For the text-containing cell, return its midpoint in (x, y) coordinate format. 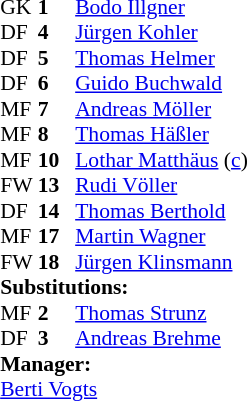
5 (57, 58)
18 (57, 262)
4 (57, 33)
10 (57, 160)
2 (57, 313)
6 (57, 83)
8 (57, 135)
13 (57, 185)
3 (57, 339)
14 (57, 211)
7 (57, 109)
17 (57, 237)
